Detect which cell encompasses the target text, then output its [X, Y] center coordinate. 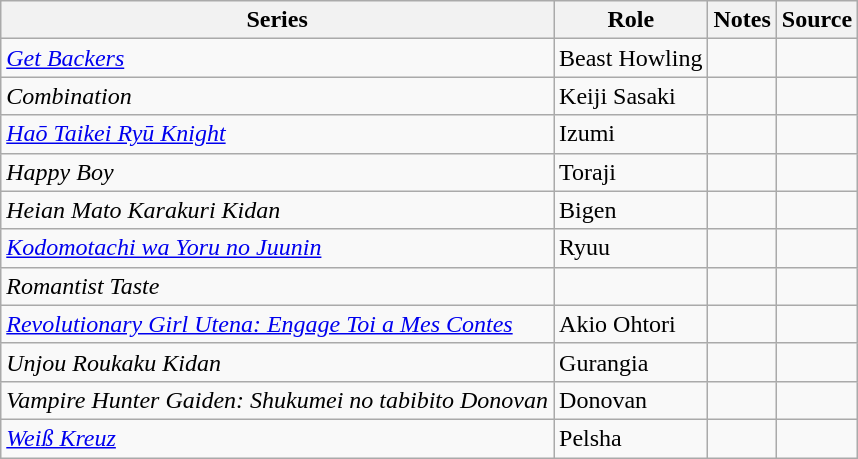
Vampire Hunter Gaiden: Shukumei no tabibito Donovan [278, 400]
Unjou Roukaku Kidan [278, 362]
Heian Mato Karakuri Kidan [278, 210]
Kodomotachi wa Yoru no Juunin [278, 248]
Donovan [631, 400]
Ryuu [631, 248]
Source [816, 20]
Weiß Kreuz [278, 438]
Happy Boy [278, 172]
Bigen [631, 210]
Get Backers [278, 58]
Toraji [631, 172]
Gurangia [631, 362]
Haō Taikei Ryū Knight [278, 134]
Notes [742, 20]
Beast Howling [631, 58]
Akio Ohtori [631, 324]
Pelsha [631, 438]
Revolutionary Girl Utena: Engage Toi a Mes Contes [278, 324]
Role [631, 20]
Series [278, 20]
Combination [278, 96]
Romantist Taste [278, 286]
Izumi [631, 134]
Keiji Sasaki [631, 96]
